Pinpoint the cell where the given text exists, returning its [x, y] midpoint coordinate. 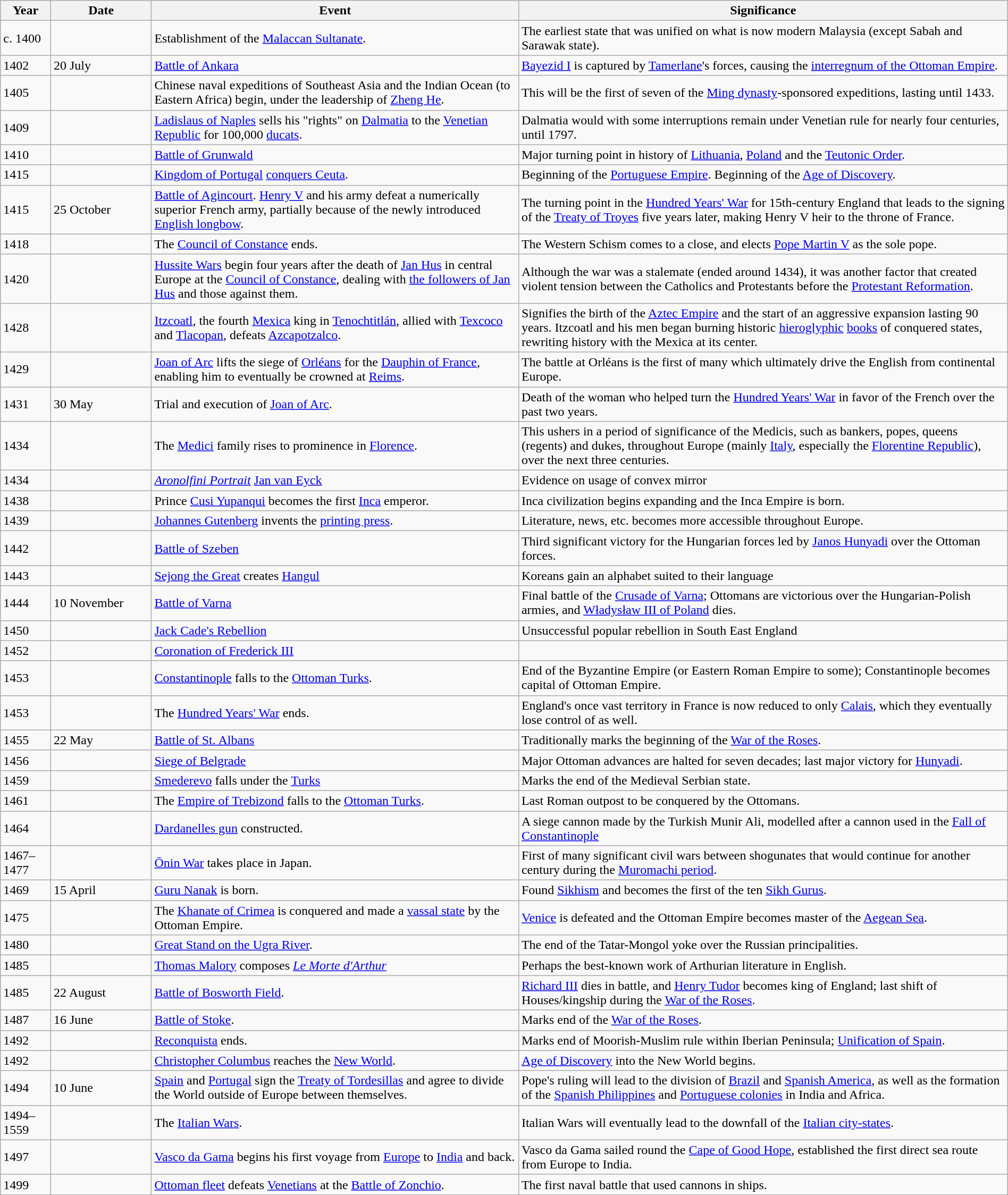
1420 [26, 279]
1459 [26, 780]
16 June [101, 1020]
Vasco da Gama begins his first voyage from Europe to India and back. [335, 1157]
Bayezid I is captured by Tamerlane's forces, causing the interregnum of the Ottoman Empire. [763, 65]
1497 [26, 1157]
1429 [26, 369]
Establishment of the Malaccan Sultanate. [335, 38]
A siege cannon made by the Turkish Munir Ali, modelled after a cannon used in the Fall of Constantinople [763, 828]
Italian Wars will eventually lead to the downfall of the Italian city-states. [763, 1123]
Constantinople falls to the Ottoman Turks. [335, 678]
1452 [26, 651]
Spain and Portugal sign the Treaty of Tordesillas and agree to divide the World outside of Europe between themselves. [335, 1088]
Chinese naval expeditions of Southeast Asia and the Indian Ocean (to Eastern Africa) begin, under the leadership of Zheng He. [335, 92]
Venice is defeated and the Ottoman Empire becomes master of the Aegean Sea. [763, 918]
1405 [26, 92]
Sejong the Great creates Hangul [335, 576]
Major turning point in history of Lithuania, Poland and the Teutonic Order. [763, 155]
1469 [26, 890]
Unsuccessful popular rebellion in South East England [763, 630]
1480 [26, 945]
1402 [26, 65]
22 August [101, 993]
Battle of Agincourt. Henry V and his army defeat a numerically superior French army, partially because of the newly introduced English longbow. [335, 209]
Coronation of Frederick III [335, 651]
The Western Schism comes to a close, and elects Pope Martin V as the sole pope. [763, 244]
1467–1477 [26, 863]
30 May [101, 404]
Final battle of the Crusade of Varna; Ottomans are victorious over the Hungarian-Polish armies, and Władysław III of Poland dies. [763, 603]
Ōnin War takes place in Japan. [335, 863]
15 April [101, 890]
The Khanate of Crimea is conquered and made a vassal state by the Ottoman Empire. [335, 918]
Vasco da Gama sailed round the Cape of Good Hope, established the first direct sea route from Europe to India. [763, 1157]
1439 [26, 521]
1461 [26, 801]
Last Roman outpost to be conquered by the Ottomans. [763, 801]
Beginning of the Portuguese Empire. Beginning of the Age of Discovery. [763, 175]
Trial and execution of Joan of Arc. [335, 404]
Battle of Szeben [335, 549]
Marks end of Moorish-Muslim rule within Iberian Peninsula; Unification of Spain. [763, 1040]
1409 [26, 128]
Traditionally marks the beginning of the War of the Roses. [763, 740]
End of the Byzantine Empire (or Eastern Roman Empire to some); Constantinople becomes capital of Ottoman Empire. [763, 678]
c. 1400 [26, 38]
1475 [26, 918]
1464 [26, 828]
Inca civilization begins expanding and the Inca Empire is born. [763, 501]
1431 [26, 404]
Battle of St. Albans [335, 740]
Age of Discovery into the New World begins. [763, 1061]
1455 [26, 740]
Battle of Stoke. [335, 1020]
Marks the end of the Medieval Serbian state. [763, 780]
The first naval battle that used cannons in ships. [763, 1184]
Perhaps the best-known work of Arthurian literature in English. [763, 965]
Aronolfini Portrait Jan van Eyck [335, 481]
Itzcoatl, the fourth Mexica king in Tenochtitlán, allied with Texcoco and Tlacopan, defeats Azcapotzalco. [335, 327]
Year [26, 11]
Ladislaus of Naples sells his "rights" on Dalmatia to the Venetian Republic for 100,000 ducats. [335, 128]
10 November [101, 603]
Significance [763, 11]
1438 [26, 501]
Guru Nanak is born. [335, 890]
1494 [26, 1088]
Richard III dies in battle, and Henry Tudor becomes king of England; last shift of Houses/kingship during the War of the Roses. [763, 993]
Third significant victory for the Hungarian forces led by Janos Hunyadi over the Ottoman forces. [763, 549]
Battle of Ankara [335, 65]
Battle of Bosworth Field. [335, 993]
The Medici family rises to prominence in Florence. [335, 446]
The Council of Constance ends. [335, 244]
This will be the first of seven of the Ming dynasty-sponsored expeditions, lasting until 1433. [763, 92]
1428 [26, 327]
Battle of Varna [335, 603]
20 July [101, 65]
Johannes Gutenberg invents the printing press. [335, 521]
The Italian Wars. [335, 1123]
1499 [26, 1184]
Death of the woman who helped turn the Hundred Years' War in favor of the French over the past two years. [763, 404]
Found Sikhism and becomes the first of the ten Sikh Gurus. [763, 890]
Event [335, 11]
Great Stand on the Ugra River. [335, 945]
Dardanelles gun constructed. [335, 828]
The Empire of Trebizond falls to the Ottoman Turks. [335, 801]
Reconquista ends. [335, 1040]
Prince Cusi Yupanqui becomes the first Inca emperor. [335, 501]
Evidence on usage of convex mirror [763, 481]
Date [101, 11]
1443 [26, 576]
Jack Cade's Rebellion [335, 630]
1442 [26, 549]
22 May [101, 740]
Smederevo falls under the Turks [335, 780]
Siege of Belgrade [335, 760]
The end of the Tatar-Mongol yoke over the Russian principalities. [763, 945]
1418 [26, 244]
The earliest state that was unified on what is now modern Malaysia (except Sabah and Sarawak state). [763, 38]
Literature, news, etc. becomes more accessible throughout Europe. [763, 521]
1444 [26, 603]
England's once vast territory in France is now reduced to only Calais, which they eventually lose control of as well. [763, 712]
Battle of Grunwald [335, 155]
Major Ottoman advances are halted for seven decades; last major victory for Hunyadi. [763, 760]
1487 [26, 1020]
1456 [26, 760]
Thomas Malory composes Le Morte d'Arthur [335, 965]
Christopher Columbus reaches the New World. [335, 1061]
Dalmatia would with some interruptions remain under Venetian rule for nearly four centuries, until 1797. [763, 128]
The Hundred Years' War ends. [335, 712]
1450 [26, 630]
1410 [26, 155]
10 June [101, 1088]
Joan of Arc lifts the siege of Orléans for the Dauphin of France, enabling him to eventually be crowned at Reims. [335, 369]
Marks end of the War of the Roses. [763, 1020]
The battle at Orléans is the first of many which ultimately drive the English from continental Europe. [763, 369]
Ottoman fleet defeats Venetians at the Battle of Zonchio. [335, 1184]
25 October [101, 209]
1494–1559 [26, 1123]
Koreans gain an alphabet suited to their language [763, 576]
Kingdom of Portugal conquers Ceuta. [335, 175]
First of many significant civil wars between shogunates that would continue for another century during the Muromachi period. [763, 863]
